For the text-containing cell, return its midpoint in [X, Y] coordinate format. 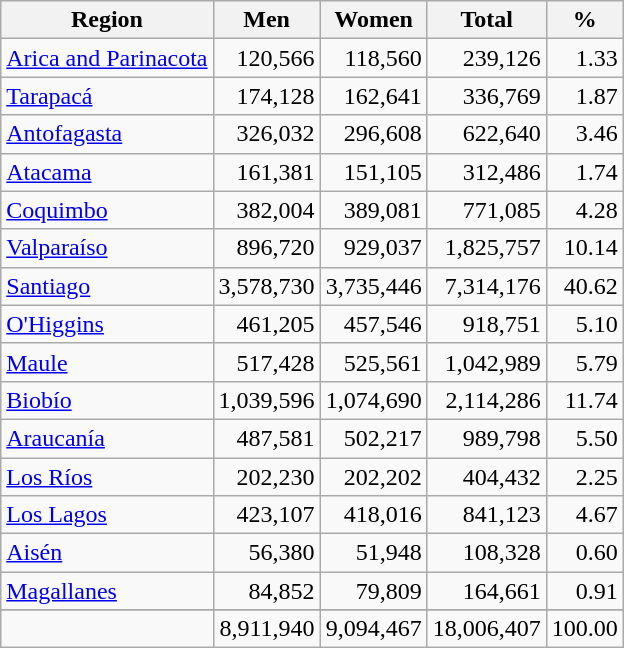
0.91 [584, 591]
120,566 [266, 58]
Magallanes [107, 591]
Antofagasta [107, 134]
312,486 [486, 172]
O'Higgins [107, 324]
2.25 [584, 477]
771,085 [486, 210]
79,809 [374, 591]
2,114,286 [486, 400]
5.10 [584, 324]
11.74 [584, 400]
Tarapacá [107, 96]
336,769 [486, 96]
1.87 [584, 96]
3,735,446 [374, 286]
162,641 [374, 96]
1,042,989 [486, 362]
202,202 [374, 477]
Valparaíso [107, 248]
8,911,940 [266, 629]
51,948 [374, 553]
5.79 [584, 362]
84,852 [266, 591]
525,561 [374, 362]
389,081 [374, 210]
4.28 [584, 210]
Arica and Parinacota [107, 58]
461,205 [266, 324]
517,428 [266, 362]
Los Ríos [107, 477]
1.74 [584, 172]
1.33 [584, 58]
0.60 [584, 553]
18,006,407 [486, 629]
382,004 [266, 210]
326,032 [266, 134]
929,037 [374, 248]
1,825,757 [486, 248]
Atacama [107, 172]
239,126 [486, 58]
Men [266, 20]
3.46 [584, 134]
174,128 [266, 96]
108,328 [486, 553]
457,546 [374, 324]
487,581 [266, 438]
Women [374, 20]
56,380 [266, 553]
622,640 [486, 134]
896,720 [266, 248]
164,661 [486, 591]
5.50 [584, 438]
Santiago [107, 286]
Coquimbo [107, 210]
989,798 [486, 438]
3,578,730 [266, 286]
% [584, 20]
40.62 [584, 286]
118,560 [374, 58]
918,751 [486, 324]
Araucanía [107, 438]
418,016 [374, 515]
202,230 [266, 477]
Aisén [107, 553]
502,217 [374, 438]
Los Lagos [107, 515]
10.14 [584, 248]
7,314,176 [486, 286]
151,105 [374, 172]
1,039,596 [266, 400]
4.67 [584, 515]
Biobío [107, 400]
1,074,690 [374, 400]
Region [107, 20]
Total [486, 20]
841,123 [486, 515]
161,381 [266, 172]
423,107 [266, 515]
296,608 [374, 134]
Maule [107, 362]
100.00 [584, 629]
404,432 [486, 477]
9,094,467 [374, 629]
